Provide the (x, y) coordinate of the cell's center where the given text is located.  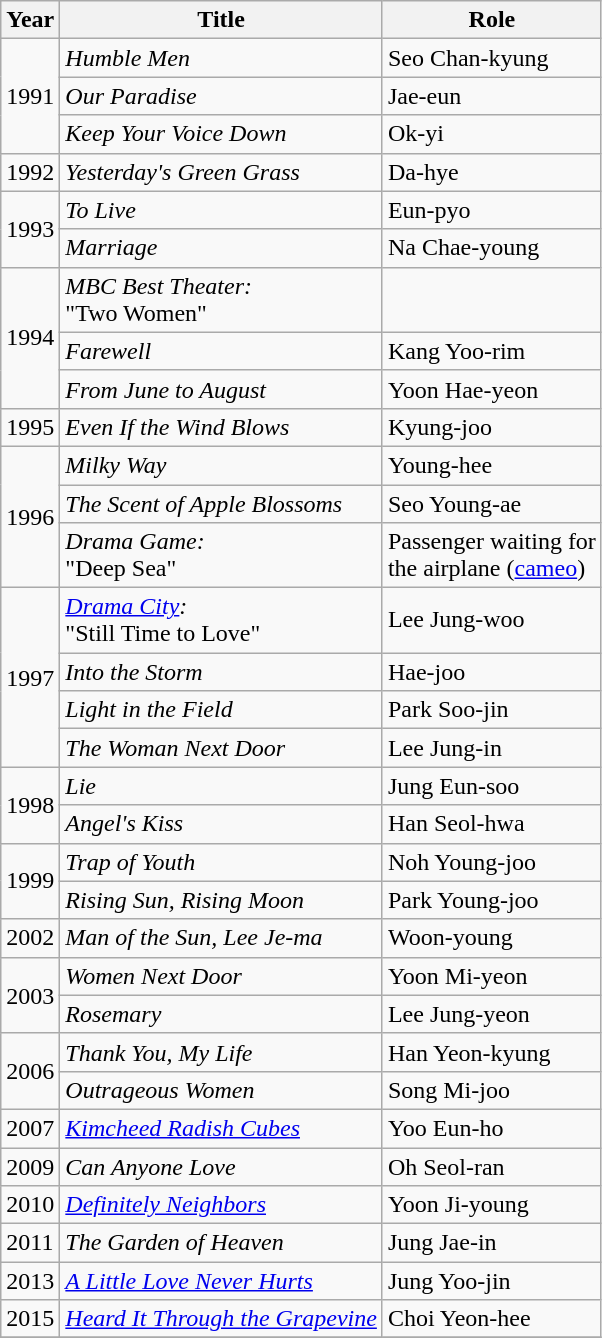
Man of the Sun, Lee Je-ma (222, 938)
To Live (222, 210)
MBC Best Theater:"Two Women" (222, 300)
Thank You, My Life (222, 1052)
2009 (30, 1167)
Lie (222, 786)
Milky Way (222, 465)
Jung Yoo-jin (492, 1281)
The Garden of Heaven (222, 1243)
1996 (30, 516)
Into the Storm (222, 672)
Noh Young-joo (492, 862)
2011 (30, 1243)
Heard It Through the Grapevine (222, 1319)
1999 (30, 881)
2013 (30, 1281)
Kyung-joo (492, 427)
Even If the Wind Blows (222, 427)
Ok-yi (492, 134)
Yoon Mi-yeon (492, 976)
Year (30, 20)
Young-hee (492, 465)
Keep Your Voice Down (222, 134)
Seo Young-ae (492, 503)
Farewell (222, 351)
Yoo Eun-ho (492, 1128)
Hae-joo (492, 672)
Angel's Kiss (222, 824)
Yesterday's Green Grass (222, 172)
Oh Seol-ran (492, 1167)
2006 (30, 1071)
Jae-eun (492, 96)
Seo Chan-kyung (492, 58)
Rising Sun, Rising Moon (222, 900)
Na Chae-young (492, 248)
Eun-pyo (492, 210)
Park Young-joo (492, 900)
Definitely Neighbors (222, 1205)
Outrageous Women (222, 1090)
2007 (30, 1128)
Trap of Youth (222, 862)
Han Yeon-kyung (492, 1052)
1992 (30, 172)
1995 (30, 427)
Choi Yeon-hee (492, 1319)
The Scent of Apple Blossoms (222, 503)
Rosemary (222, 1014)
2003 (30, 995)
Lee Jung-woo (492, 620)
Role (492, 20)
Jung Eun-soo (492, 786)
From June to August (222, 389)
Han Seol-hwa (492, 824)
Our Paradise (222, 96)
Humble Men (222, 58)
1993 (30, 229)
Light in the Field (222, 710)
2010 (30, 1205)
Kang Yoo-rim (492, 351)
1994 (30, 338)
2002 (30, 938)
Marriage (222, 248)
Lee Jung-yeon (492, 1014)
Kimcheed Radish Cubes (222, 1128)
2015 (30, 1319)
Park Soo-jin (492, 710)
The Woman Next Door (222, 748)
Title (222, 20)
Drama City:"Still Time to Love" (222, 620)
A Little Love Never Hurts (222, 1281)
Da-hye (492, 172)
1991 (30, 96)
Song Mi-joo (492, 1090)
Drama Game:"Deep Sea" (222, 556)
Passenger waiting for the airplane (cameo) (492, 556)
1998 (30, 805)
1997 (30, 678)
Women Next Door (222, 976)
Lee Jung-in (492, 748)
Can Anyone Love (222, 1167)
Woon-young (492, 938)
Jung Jae-in (492, 1243)
Yoon Ji-young (492, 1205)
Yoon Hae-yeon (492, 389)
